Scan for the cell matching the given text and deliver its (x, y) coordinate at center. 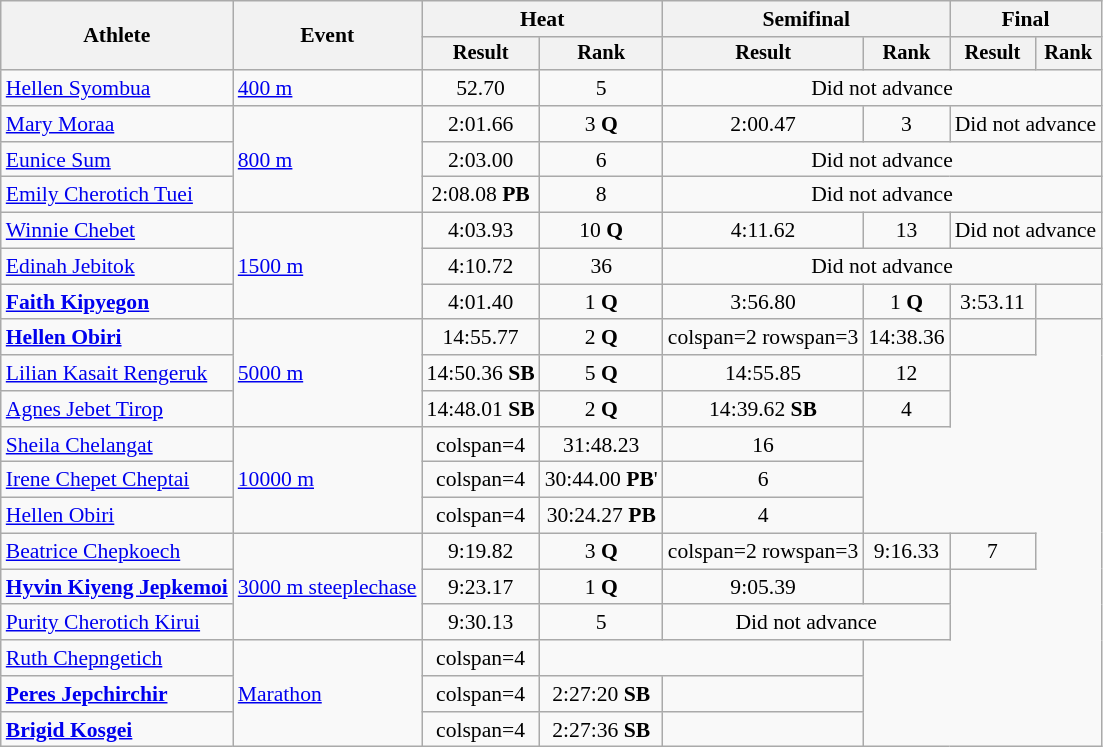
2:08.08 PB (481, 195)
Eunice Sum (117, 160)
9:19.82 (481, 552)
Mary Moraa (117, 124)
Emily Cherotich Tuei (117, 195)
Hyvin Kiyeng Jepkemoi (117, 587)
4:11.62 (764, 231)
8 (602, 195)
3:56.80 (764, 302)
9:16.33 (906, 552)
36 (602, 267)
5 Q (602, 373)
Heat (542, 19)
Winnie Chebet (117, 231)
9:23.17 (481, 587)
Sheila Chelangat (117, 445)
800 m (328, 160)
2:03.00 (481, 160)
4:01.40 (481, 302)
30:24.27 PB (602, 516)
30:44.00 PB' (602, 480)
14:55.85 (764, 373)
Event (328, 36)
31:48.23 (602, 445)
7 (993, 552)
12 (906, 373)
14:48.01 SB (481, 409)
Irene Chepet Cheptai (117, 480)
2:27:20 SB (602, 694)
Lilian Kasait Rengeruk (117, 373)
4:03.93 (481, 231)
9:30.13 (481, 623)
Final (1026, 19)
10000 m (328, 480)
Semifinal (806, 19)
14:38.36 (906, 338)
2:01.66 (481, 124)
5000 m (328, 374)
Ruth Chepngetich (117, 658)
Faith Kipyegon (117, 302)
10 Q (602, 231)
3000 m steeplechase (328, 588)
14:50.36 SB (481, 373)
Edinah Jebitok (117, 267)
9:05.39 (764, 587)
52.70 (481, 88)
Purity Cherotich Kirui (117, 623)
16 (764, 445)
Beatrice Chepkoech (117, 552)
3:53.11 (993, 302)
13 (906, 231)
3 (906, 124)
14:55.77 (481, 338)
Marathon (328, 694)
4:10.72 (481, 267)
1500 m (328, 266)
Peres Jepchirchir (117, 694)
Athlete (117, 36)
14:39.62 SB (764, 409)
Agnes Jebet Tirop (117, 409)
2:00.47 (764, 124)
Hellen Syombua (117, 88)
400 m (328, 88)
